Pinpoint the cell where the given text exists, returning its (x, y) midpoint coordinate. 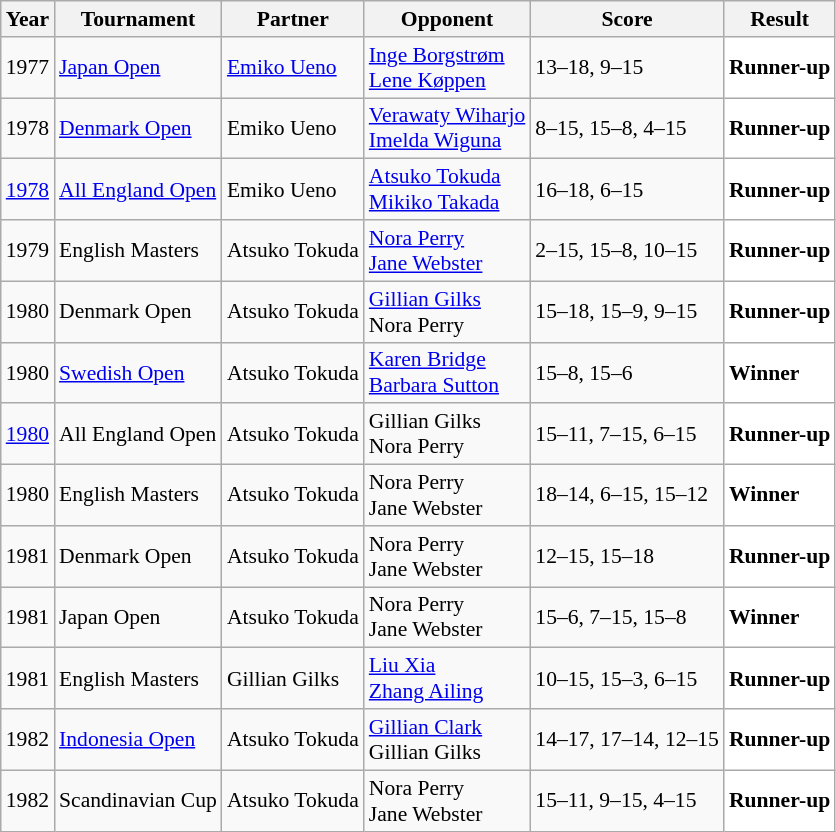
14–17, 17–14, 12–15 (627, 740)
16–18, 6–15 (627, 190)
15–8, 15–6 (627, 372)
1979 (28, 250)
Liu Xia Zhang Ailing (447, 678)
13–18, 9–15 (627, 68)
Scandinavian Cup (138, 800)
15–18, 15–9, 9–15 (627, 312)
Result (780, 19)
Swedish Open (138, 372)
8–15, 15–8, 4–15 (627, 128)
2–15, 15–8, 10–15 (627, 250)
15–6, 7–15, 15–8 (627, 618)
Year (28, 19)
15–11, 9–15, 4–15 (627, 800)
Inge Borgstrøm Lene Køppen (447, 68)
Partner (293, 19)
Indonesia Open (138, 740)
15–11, 7–15, 6–15 (627, 434)
Tournament (138, 19)
Score (627, 19)
10–15, 15–3, 6–15 (627, 678)
Gillian Gilks (293, 678)
1977 (28, 68)
Opponent (447, 19)
Karen Bridge Barbara Sutton (447, 372)
Gillian Clark Gillian Gilks (447, 740)
12–15, 15–18 (627, 556)
Verawaty Wiharjo Imelda Wiguna (447, 128)
18–14, 6–15, 15–12 (627, 496)
Atsuko Tokuda Mikiko Takada (447, 190)
